Pinpoint the cell where the given text exists, returning its (x, y) midpoint coordinate. 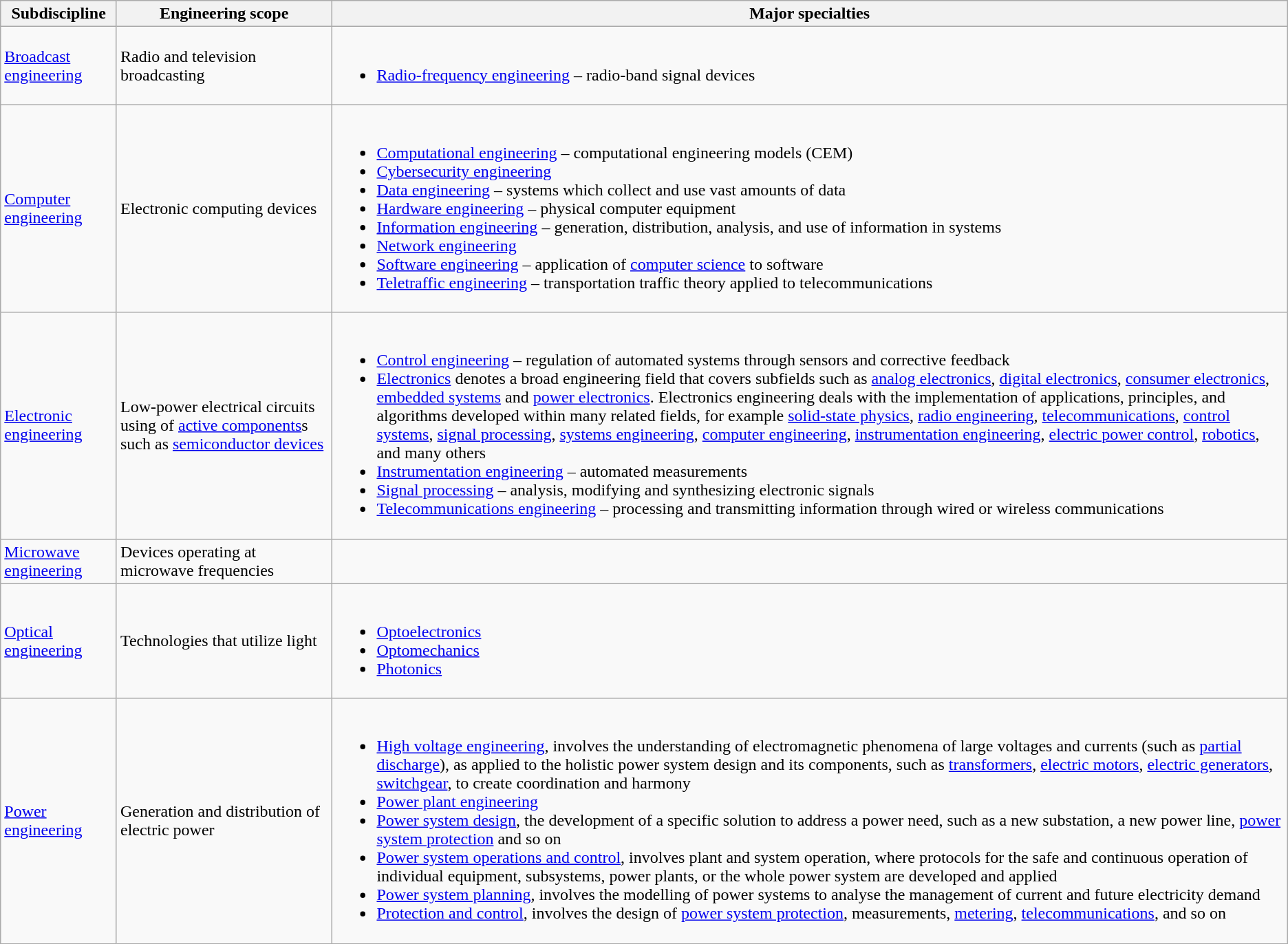
Power engineering (59, 821)
Electronic computing devices (224, 208)
Radio and television broadcasting (224, 66)
Electronic engineering (59, 425)
Microwave engineering (59, 561)
OptoelectronicsOptomechanicsPhotonics (809, 641)
Engineering scope (224, 14)
Generation and distribution of electric power (224, 821)
Subdiscipline (59, 14)
Major specialties (809, 14)
Optical engineering (59, 641)
Technologies that utilize light (224, 641)
Computer engineering (59, 208)
Devices operating at microwave frequencies (224, 561)
Broadcast engineering (59, 66)
Radio-frequency engineering – radio-band signal devices (809, 66)
Low-power electrical circuits using of active componentss such as semiconductor devices (224, 425)
